Determine the [X, Y] coordinate at the center of the cell enclosing the given text.  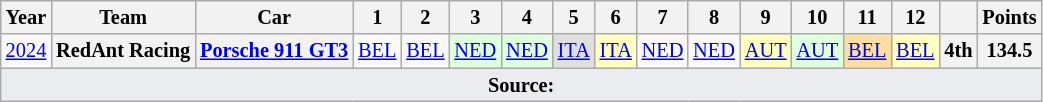
Points [1009, 17]
134.5 [1009, 51]
Porsche 911 GT3 [274, 51]
2 [425, 17]
4 [527, 17]
4th [958, 51]
Car [274, 17]
RedAnt Racing [123, 51]
2024 [26, 51]
9 [766, 17]
11 [867, 17]
6 [616, 17]
Source: [522, 85]
8 [714, 17]
1 [377, 17]
3 [476, 17]
5 [574, 17]
Year [26, 17]
Team [123, 17]
10 [817, 17]
12 [915, 17]
7 [663, 17]
